Find where the given text appears and provide that cell's center as (x, y) coordinate. 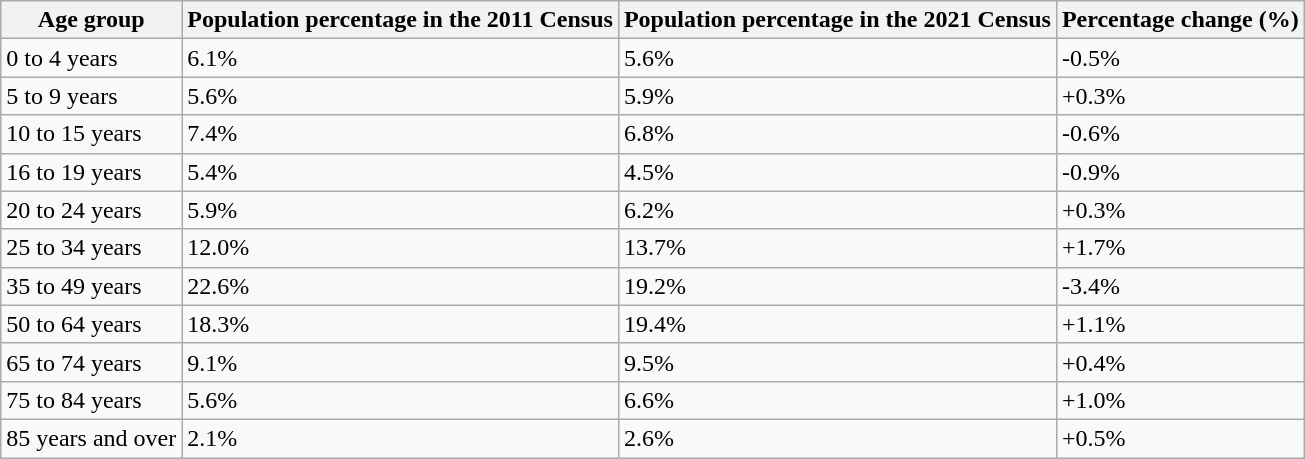
0 to 4 years (92, 58)
12.0% (400, 248)
4.5% (837, 172)
-0.9% (1180, 172)
65 to 74 years (92, 362)
5.4% (400, 172)
-0.6% (1180, 134)
Age group (92, 20)
25 to 34 years (92, 248)
50 to 64 years (92, 324)
75 to 84 years (92, 400)
16 to 19 years (92, 172)
9.5% (837, 362)
9.1% (400, 362)
Population percentage in the 2011 Census (400, 20)
35 to 49 years (92, 286)
7.4% (400, 134)
-0.5% (1180, 58)
Percentage change (%) (1180, 20)
10 to 15 years (92, 134)
19.2% (837, 286)
13.7% (837, 248)
+1.1% (1180, 324)
85 years and over (92, 438)
20 to 24 years (92, 210)
6.1% (400, 58)
Population percentage in the 2021 Census (837, 20)
2.1% (400, 438)
6.8% (837, 134)
-3.4% (1180, 286)
+0.4% (1180, 362)
6.2% (837, 210)
19.4% (837, 324)
18.3% (400, 324)
2.6% (837, 438)
5 to 9 years (92, 96)
6.6% (837, 400)
+0.5% (1180, 438)
22.6% (400, 286)
+1.0% (1180, 400)
+1.7% (1180, 248)
